Extract the [X, Y] coordinate from the center of the cell holding the provided text.  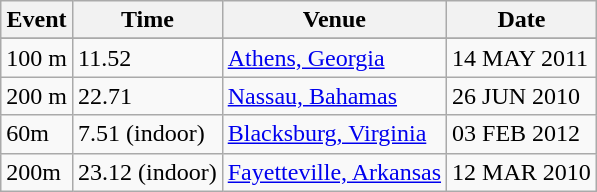
100 m [37, 58]
60m [37, 134]
Venue [334, 20]
22.71 [147, 96]
Date [522, 20]
Event [37, 20]
Time [147, 20]
200m [37, 172]
12 MAR 2010 [522, 172]
03 FEB 2012 [522, 134]
23.12 (indoor) [147, 172]
14 MAY 2011 [522, 58]
Nassau, Bahamas [334, 96]
Fayetteville, Arkansas [334, 172]
7.51 (indoor) [147, 134]
Athens, Georgia [334, 58]
200 m [37, 96]
Blacksburg, Virginia [334, 134]
11.52 [147, 58]
26 JUN 2010 [522, 96]
